Detect which cell encompasses the target text, then output its (X, Y) center coordinate. 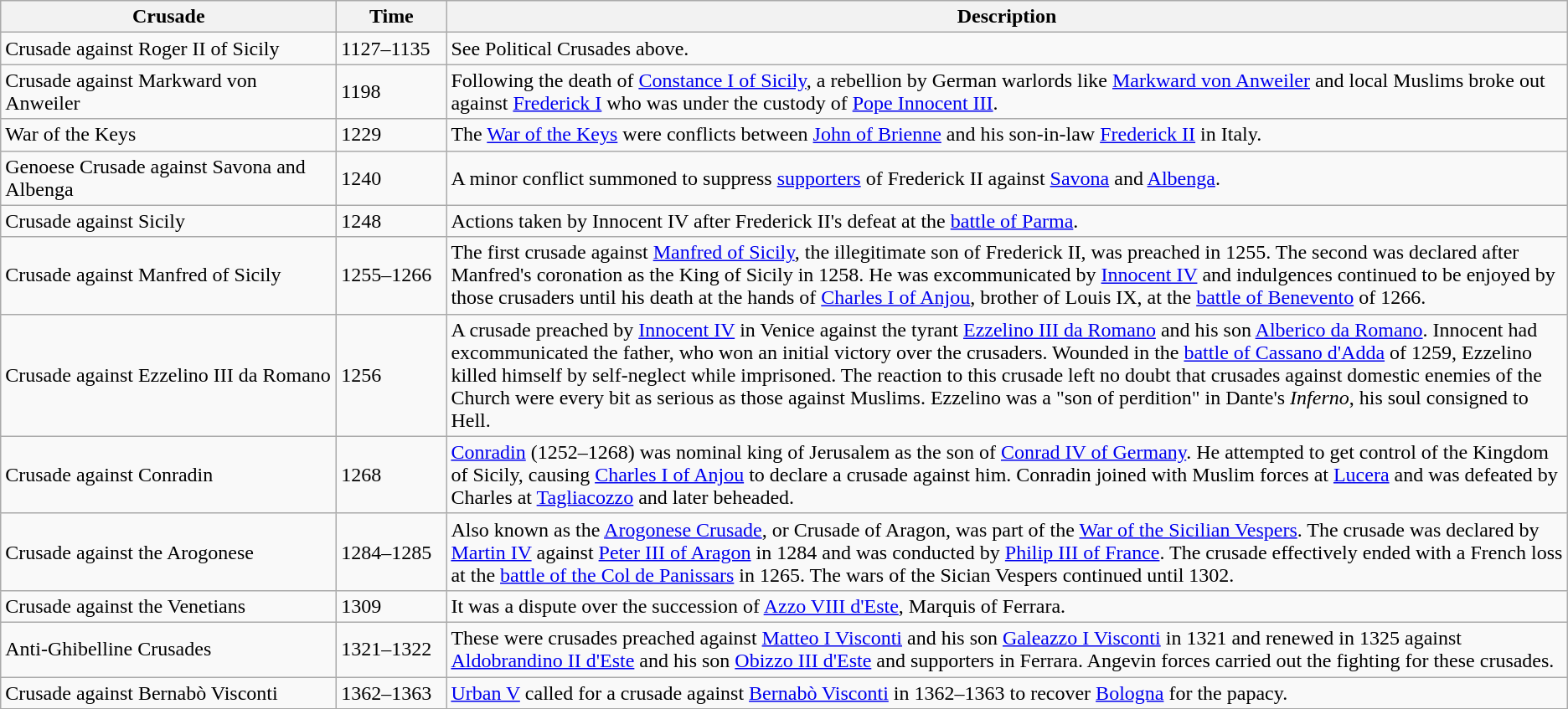
1255–1266 (392, 275)
Crusade against Ezzelino III da Romano (169, 375)
A minor conflict summoned to suppress supporters of Frederick II against Savona and Albenga. (1007, 177)
Crusade against the Venetians (169, 606)
Genoese Crusade against Savona and Albenga (169, 177)
Crusade against the Arogonese (169, 552)
Anti-Ghibelline Crusades (169, 650)
Crusade (169, 17)
Description (1007, 17)
Actions taken by Innocent IV after Frederick II's defeat at the battle of Parma. (1007, 221)
War of the Keys (169, 135)
1362–1363 (392, 692)
1321–1322 (392, 650)
Crusade against Roger II of Sicily (169, 49)
1268 (392, 475)
See Political Crusades above. (1007, 49)
The War of the Keys were conflicts between John of Brienne and his son-in-law Frederick II in Italy. (1007, 135)
Time (392, 17)
Crusade against Sicily (169, 221)
Crusade against Manfred of Sicily (169, 275)
1198 (392, 92)
1229 (392, 135)
1127–1135 (392, 49)
1240 (392, 177)
Urban V called for a crusade against Bernabò Visconti in 1362–1363 to recover Bologna for the papacy. (1007, 692)
1248 (392, 221)
Crusade against Markward von Anweiler (169, 92)
Crusade against Conradin (169, 475)
1309 (392, 606)
1284–1285 (392, 552)
Crusade against Bernabò Visconti (169, 692)
It was a dispute over the succession of Azzo VIII d'Este, Marquis of Ferrara. (1007, 606)
1256 (392, 375)
